Provide the [X, Y] coordinate of the cell's center where the given text is located.  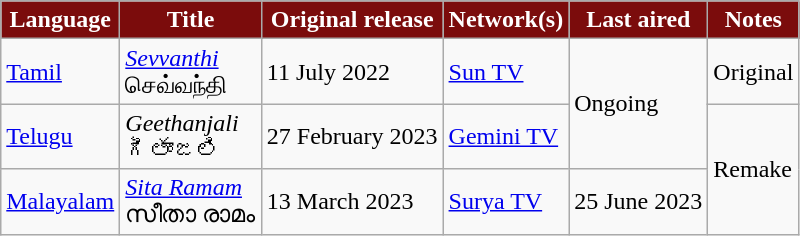
Sun TV [506, 72]
Original [754, 72]
25 June 2023 [638, 202]
Original release [352, 20]
Title [191, 20]
Telugu [60, 136]
11 July 2022 [352, 72]
Sevvanthi செவ்வந்தி [191, 72]
Notes [754, 20]
Gemini TV [506, 136]
Remake [754, 169]
Geethanjali గీతాంజలి [191, 136]
27 February 2023 [352, 136]
Last aired [638, 20]
Language [60, 20]
Tamil [60, 72]
Malayalam [60, 202]
Ongoing [638, 104]
Surya TV [506, 202]
Sita Ramam സീതാ രാമം [191, 202]
Network(s) [506, 20]
13 March 2023 [352, 202]
